Return the [x, y] coordinate for the center point of the cell that contains the specified text.  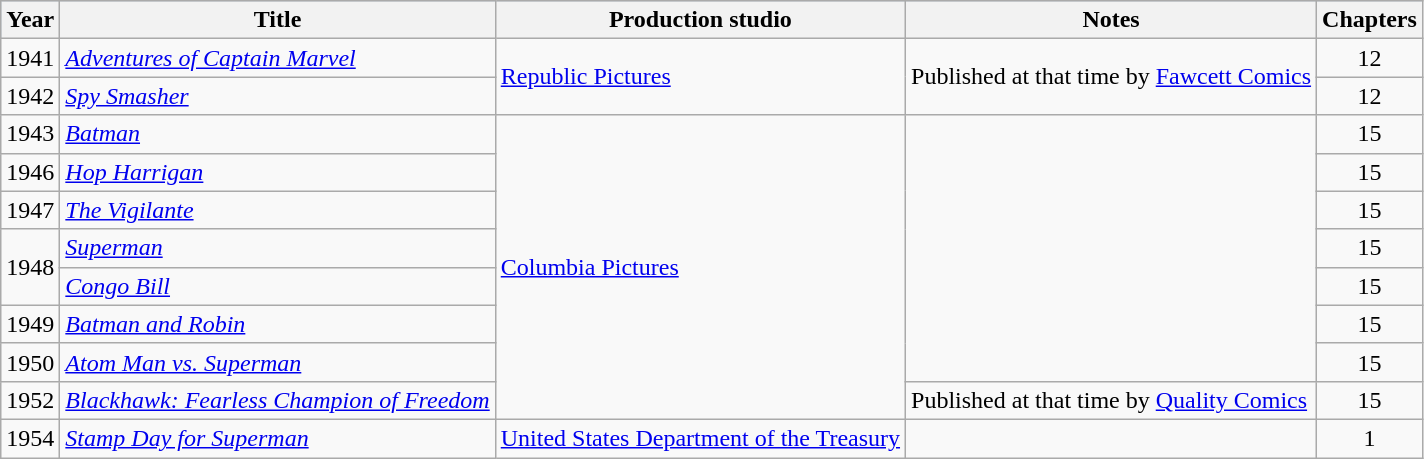
Blackhawk: Fearless Champion of Freedom [278, 400]
1950 [30, 362]
Production studio [700, 20]
Stamp Day for Superman [278, 438]
Congo Bill [278, 286]
Published at that time by Quality Comics [1112, 400]
1949 [30, 324]
Adventures of Captain Marvel [278, 58]
1943 [30, 134]
Batman and Robin [278, 324]
Hop Harrigan [278, 172]
1946 [30, 172]
Published at that time by Fawcett Comics [1112, 77]
1941 [30, 58]
1948 [30, 267]
Notes [1112, 20]
1954 [30, 438]
Chapters [1370, 20]
1952 [30, 400]
1947 [30, 210]
United States Department of the Treasury [700, 438]
Superman [278, 248]
Year [30, 20]
1 [1370, 438]
Columbia Pictures [700, 267]
1942 [30, 96]
Title [278, 20]
Republic Pictures [700, 77]
Batman [278, 134]
The Vigilante [278, 210]
Atom Man vs. Superman [278, 362]
Spy Smasher [278, 96]
